Locate the cell with the specified text and output its (X, Y) center coordinate. 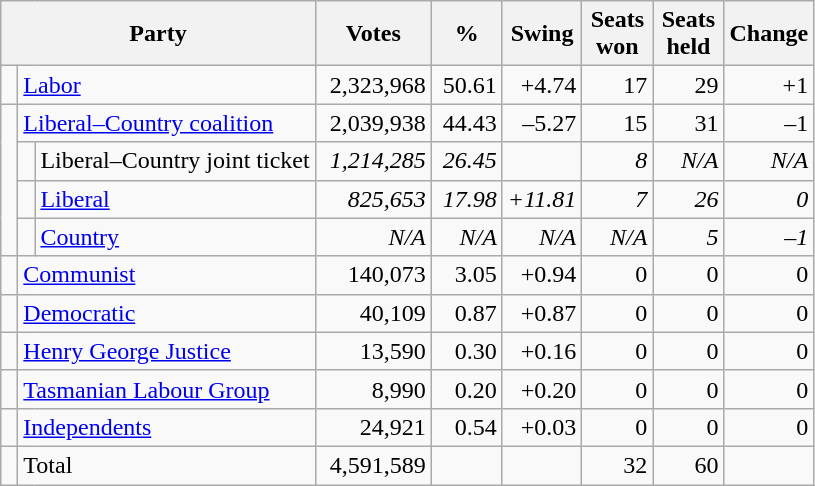
Labor (166, 85)
Seats won (618, 34)
8 (618, 161)
7 (618, 199)
Liberal–Country joint ticket (175, 161)
40,109 (373, 313)
Liberal–Country coalition (166, 123)
60 (688, 465)
+0.20 (542, 389)
2,323,968 (373, 85)
+1 (769, 85)
15 (618, 123)
140,073 (373, 275)
0.87 (466, 313)
825,653 (373, 199)
29 (688, 85)
–5.27 (542, 123)
8,990 (373, 389)
+0.94 (542, 275)
% (466, 34)
4,591,589 (373, 465)
26.45 (466, 161)
5 (688, 237)
31 (688, 123)
Party (158, 34)
Tasmanian Labour Group (166, 389)
+0.03 (542, 427)
Total (166, 465)
0.30 (466, 351)
Change (769, 34)
32 (618, 465)
Liberal (175, 199)
44.43 (466, 123)
Country (175, 237)
Votes (373, 34)
26 (688, 199)
+4.74 (542, 85)
50.61 (466, 85)
17.98 (466, 199)
3.05 (466, 275)
Henry George Justice (166, 351)
Communist (166, 275)
Democratic (166, 313)
Independents (166, 427)
0.20 (466, 389)
1,214,285 (373, 161)
17 (618, 85)
+0.87 (542, 313)
0.54 (466, 427)
Seats held (688, 34)
2,039,938 (373, 123)
+11.81 (542, 199)
13,590 (373, 351)
Swing (542, 34)
24,921 (373, 427)
+0.16 (542, 351)
